Locate the cell with the specified text and output its [X, Y] center coordinate. 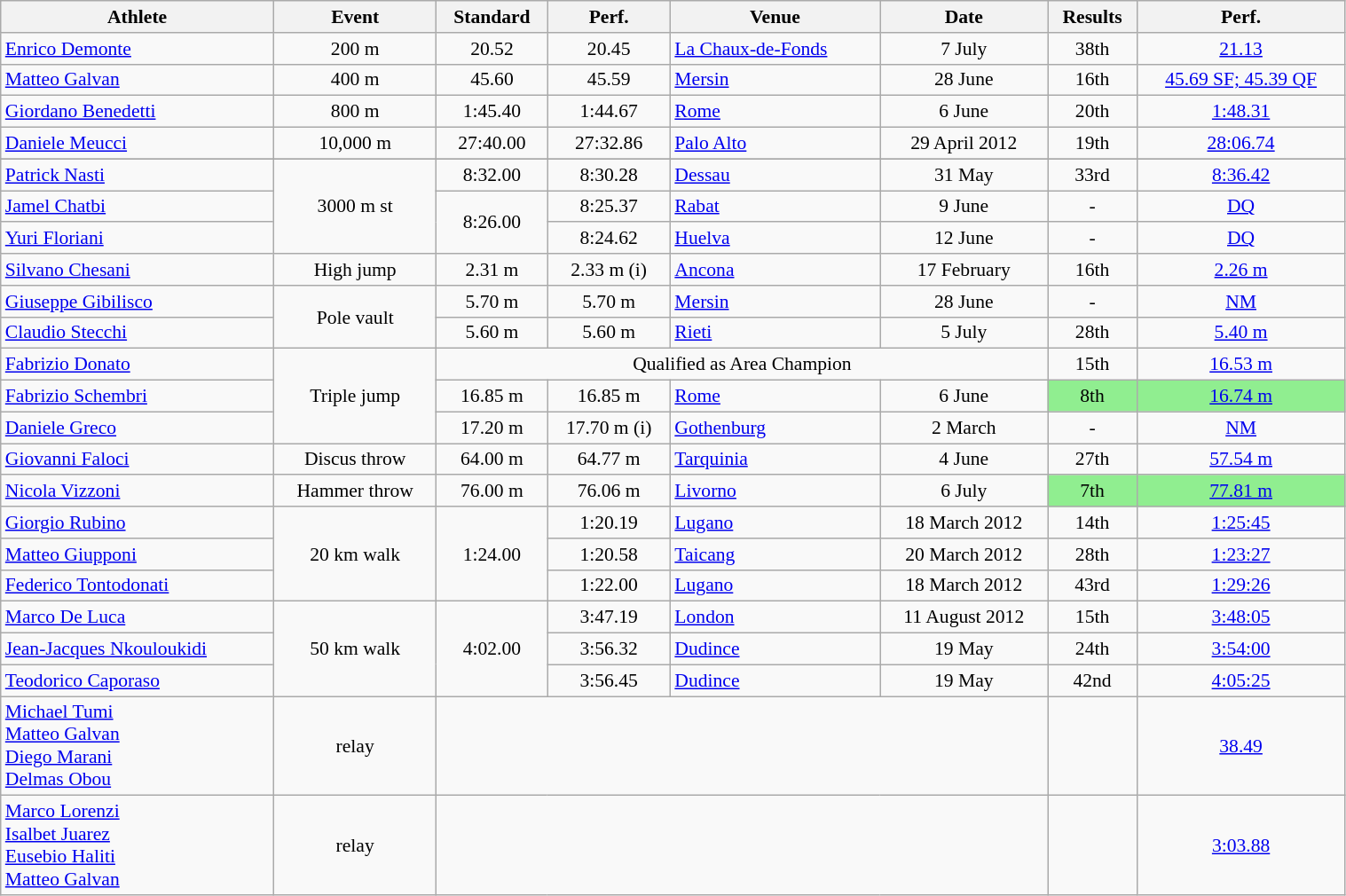
64.00 m [492, 460]
High jump [355, 270]
Silvano Chesani [138, 270]
2.26 m [1240, 270]
Date [964, 17]
3:56.45 [609, 680]
Giuseppe Gibilisco [138, 302]
4 June [964, 460]
20.45 [609, 49]
6 July [964, 491]
800 m [355, 112]
Event [355, 17]
Nicola Vizzoni [138, 491]
Matteo Galvan [138, 80]
Fabrizio Schembri [138, 397]
20 March 2012 [964, 554]
3:03.88 [1240, 845]
Livorno [775, 491]
17 February [964, 270]
10,000 m [355, 144]
Pole vault [355, 318]
Yuri Floriani [138, 239]
Discus throw [355, 460]
45.69 SF; 45.39 QF [1240, 80]
16.74 m [1240, 397]
8th [1092, 397]
400 m [355, 80]
Dessau [775, 175]
Hammer throw [355, 491]
5 July [964, 333]
Jamel Chatbi [138, 207]
12 June [964, 239]
31 May [964, 175]
Ancona [775, 270]
Venue [775, 17]
45.59 [609, 80]
Standard [492, 17]
Gothenburg [775, 428]
Giovanni Faloci [138, 460]
7th [1092, 491]
3:47.19 [609, 617]
5.40 m [1240, 333]
Enrico Demonte [138, 49]
33rd [1092, 175]
Rabat [775, 207]
64.77 m [609, 460]
8:36.42 [1240, 175]
7 July [964, 49]
57.54 m [1240, 460]
Tarquinia [775, 460]
1:24.00 [492, 554]
1:44.67 [609, 112]
4:02.00 [492, 649]
50 km walk [355, 649]
45.60 [492, 80]
Federico Tontodonati [138, 586]
9 June [964, 207]
16.53 m [1240, 365]
38.49 [1240, 746]
Daniele Meucci [138, 144]
Matteo Giupponi [138, 554]
28:06.74 [1240, 144]
3:48:05 [1240, 617]
27:40.00 [492, 144]
17.70 m (i) [609, 428]
3:54:00 [1240, 649]
Claudio Stecchi [138, 333]
8:26.00 [492, 222]
2 March [964, 428]
8:30.28 [609, 175]
Marco De Luca [138, 617]
Jean-Jacques Nkouloukidi [138, 649]
24th [1092, 649]
Teodorico Caporaso [138, 680]
42nd [1092, 680]
1:45.40 [492, 112]
21.13 [1240, 49]
Palo Alto [775, 144]
1:48.31 [1240, 112]
20th [1092, 112]
Daniele Greco [138, 428]
76.06 m [609, 491]
20 km walk [355, 554]
77.81 m [1240, 491]
Qualified as Area Champion [742, 365]
Patrick Nasti [138, 175]
43rd [1092, 586]
20.52 [492, 49]
1:23:27 [1240, 554]
Marco LorenziIsalbet JuarezEusebio HalitiMatteo Galvan [138, 845]
4:05:25 [1240, 680]
1:29:26 [1240, 586]
3000 m st [355, 206]
Athlete [138, 17]
Triple jump [355, 396]
1:20.19 [609, 523]
1:25:45 [1240, 523]
14th [1092, 523]
Results [1092, 17]
27:32.86 [609, 144]
8:25.37 [609, 207]
Giorgio Rubino [138, 523]
Huelva [775, 239]
3:56.32 [609, 649]
19th [1092, 144]
London [775, 617]
27th [1092, 460]
17.20 m [492, 428]
29 April 2012 [964, 144]
1:20.58 [609, 554]
Taicang [775, 554]
8:24.62 [609, 239]
Giordano Benedetti [138, 112]
76.00 m [492, 491]
38th [1092, 49]
200 m [355, 49]
2.31 m [492, 270]
Michael TumiMatteo GalvanDiego MaraniDelmas Obou [138, 746]
Fabrizio Donato [138, 365]
1:22.00 [609, 586]
2.33 m (i) [609, 270]
La Chaux-de-Fonds [775, 49]
11 August 2012 [964, 617]
Rieti [775, 333]
8:32.00 [492, 175]
